Search for the cell housing the specified text and yield its [x, y] center coordinate. 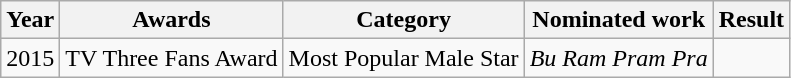
Year [30, 20]
Most Popular Male Star [404, 58]
Bu Ram Pram Pra [618, 58]
Nominated work [618, 20]
TV Three Fans Award [172, 58]
Result [751, 20]
2015 [30, 58]
Category [404, 20]
Awards [172, 20]
